Return the [x, y] coordinate for the center point of the cell that contains the specified text.  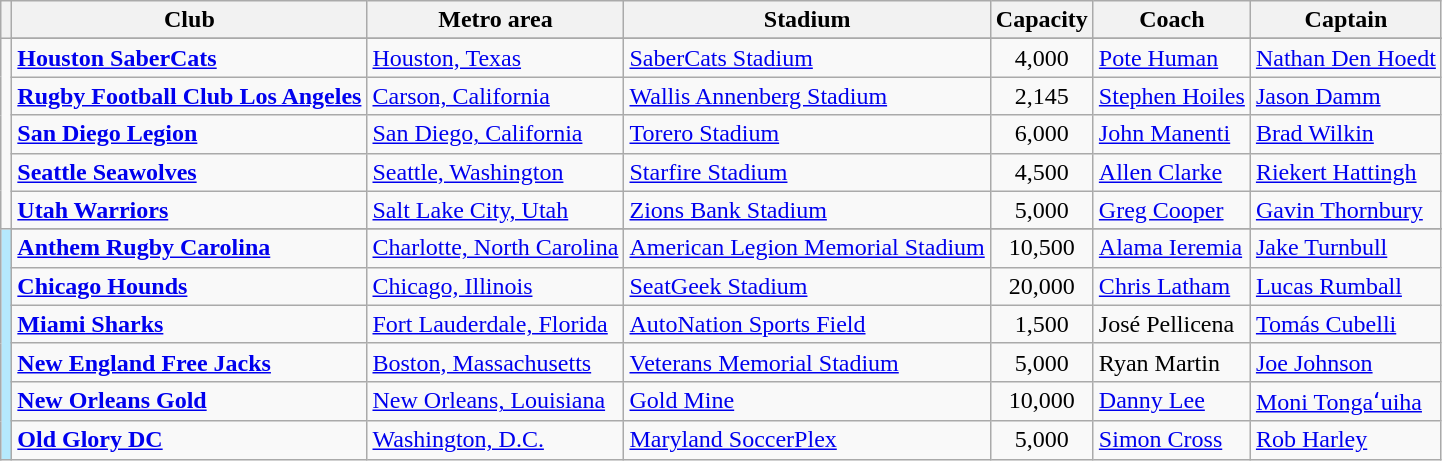
Houston, Texas [496, 58]
Lucas Rumball [1346, 286]
Seattle, Washington [496, 172]
New Orleans Gold [190, 401]
Coach [1172, 20]
New Orleans, Louisiana [496, 401]
Brad Wilkin [1346, 134]
Gavin Thornbury [1346, 210]
6,000 [1042, 134]
SaberCats Stadium [807, 58]
Charlotte, North Carolina [496, 248]
Capacity [1042, 20]
Salt Lake City, Utah [496, 210]
SeatGeek Stadium [807, 286]
Metro area [496, 20]
Zions Bank Stadium [807, 210]
José Pellicena [1172, 324]
San Diego, California [496, 134]
Moni Tongaʻuiha [1346, 401]
Rugby Football Club Los Angeles [190, 96]
Utah Warriors [190, 210]
Simon Cross [1172, 440]
Riekert Hattingh [1346, 172]
Ryan Martin [1172, 362]
Anthem Rugby Carolina [190, 248]
Chicago Hounds [190, 286]
Veterans Memorial Stadium [807, 362]
San Diego Legion [190, 134]
Washington, D.C. [496, 440]
AutoNation Sports Field [807, 324]
Jake Turnbull [1346, 248]
1,500 [1042, 324]
Seattle Seawolves [190, 172]
Danny Lee [1172, 401]
Houston SaberCats [190, 58]
Jason Damm [1346, 96]
Pote Human [1172, 58]
Starfire Stadium [807, 172]
10,000 [1042, 401]
Chicago, Illinois [496, 286]
Boston, Massachusetts [496, 362]
Maryland SoccerPlex [807, 440]
Rob Harley [1346, 440]
Captain [1346, 20]
Fort Lauderdale, Florida [496, 324]
Torero Stadium [807, 134]
2,145 [1042, 96]
Chris Latham [1172, 286]
Gold Mine [807, 401]
Stephen Hoiles [1172, 96]
Alama Ieremia [1172, 248]
20,000 [1042, 286]
Greg Cooper [1172, 210]
Old Glory DC [190, 440]
Tomás Cubelli [1346, 324]
Wallis Annenberg Stadium [807, 96]
4,000 [1042, 58]
New England Free Jacks [190, 362]
Allen Clarke [1172, 172]
Joe Johnson [1346, 362]
Nathan Den Hoedt [1346, 58]
American Legion Memorial Stadium [807, 248]
Club [190, 20]
Carson, California [496, 96]
10,500 [1042, 248]
4,500 [1042, 172]
Stadium [807, 20]
John Manenti [1172, 134]
Miami Sharks [190, 324]
